Return the [X, Y] coordinate for the center point of the cell that contains the specified text.  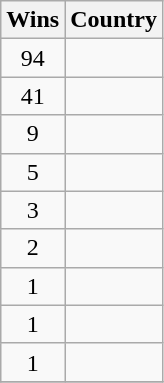
41 [33, 96]
2 [33, 248]
Country [114, 20]
94 [33, 58]
5 [33, 172]
3 [33, 210]
Wins [33, 20]
9 [33, 134]
